Output the [X, Y] coordinate of the center of the cell containing the given text.  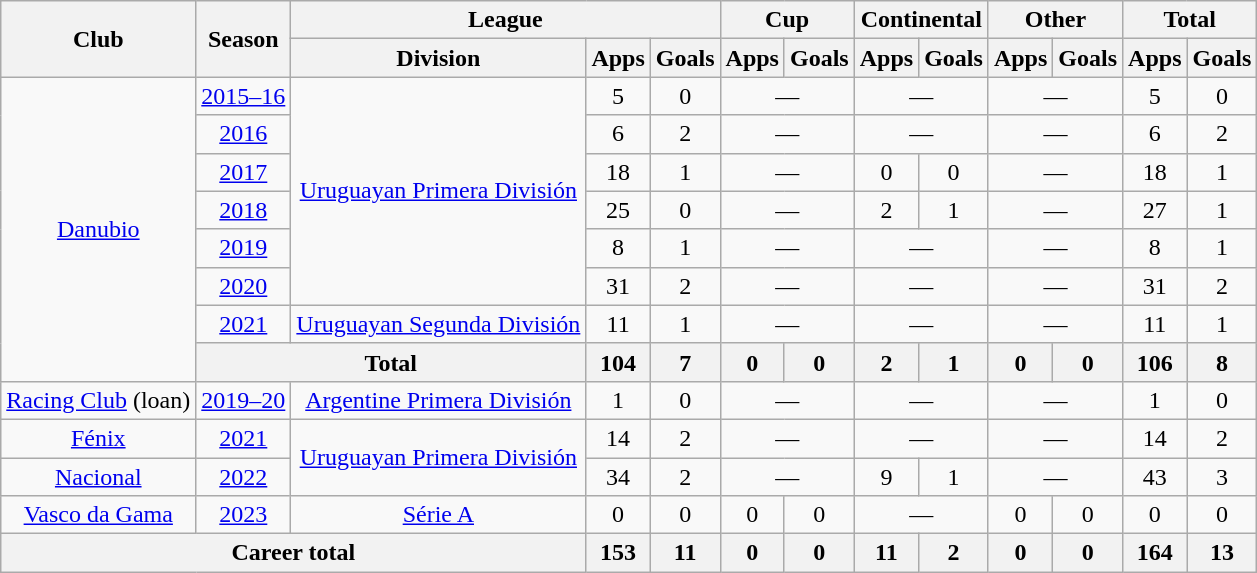
2016 [244, 134]
2022 [244, 477]
27 [1155, 210]
9 [886, 477]
2015–16 [244, 96]
2020 [244, 286]
25 [618, 210]
Continental [921, 20]
Career total [294, 553]
Cup [787, 20]
Fénix [98, 438]
2019 [244, 248]
League [506, 20]
Other [1055, 20]
Vasco da Gama [98, 515]
Club [98, 39]
Uruguayan Segunda División [438, 324]
104 [618, 362]
Division [438, 58]
164 [1155, 553]
2019–20 [244, 400]
34 [618, 477]
Season [244, 39]
Argentine Primera División [438, 400]
Série A [438, 515]
43 [1155, 477]
Nacional [98, 477]
7 [685, 362]
3 [1222, 477]
2023 [244, 515]
2017 [244, 172]
13 [1222, 553]
Danubio [98, 229]
106 [1155, 362]
153 [618, 553]
2018 [244, 210]
Racing Club (loan) [98, 400]
